Return the [X, Y] coordinate for the center point of the cell that contains the specified text.  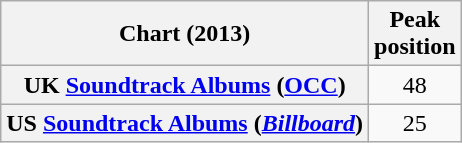
Chart (2013) [185, 34]
UK Soundtrack Albums (OCC) [185, 85]
25 [415, 123]
US Soundtrack Albums (Billboard) [185, 123]
Peakposition [415, 34]
48 [415, 85]
